Determine the [x, y] coordinate at the center of the cell enclosing the given text.  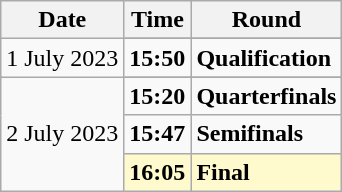
Date [62, 20]
15:50 [158, 58]
2 July 2023 [62, 134]
Semifinals [266, 134]
1 July 2023 [62, 58]
15:47 [158, 134]
Time [158, 20]
Round [266, 20]
16:05 [158, 172]
Qualification [266, 58]
Final [266, 172]
Quarterfinals [266, 96]
15:20 [158, 96]
